Search for the cell housing the specified text and yield its [X, Y] center coordinate. 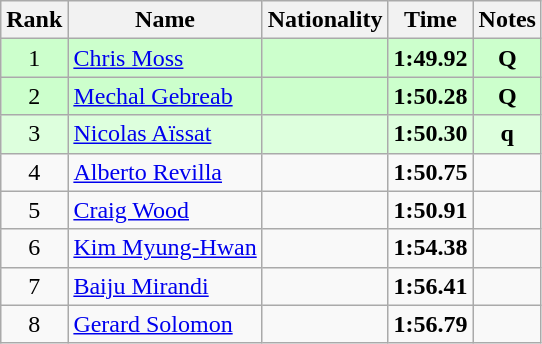
Alberto Revilla [165, 172]
1:50.28 [430, 96]
1:54.38 [430, 248]
1 [34, 58]
6 [34, 248]
4 [34, 172]
8 [34, 324]
2 [34, 96]
Chris Moss [165, 58]
Gerard Solomon [165, 324]
1:56.41 [430, 286]
5 [34, 210]
Notes [507, 20]
Craig Wood [165, 210]
7 [34, 286]
1:50.91 [430, 210]
Nationality [325, 20]
1:56.79 [430, 324]
1:49.92 [430, 58]
Name [165, 20]
1:50.75 [430, 172]
Time [430, 20]
Rank [34, 20]
Nicolas Aïssat [165, 134]
Kim Myung-Hwan [165, 248]
3 [34, 134]
Mechal Gebreab [165, 96]
q [507, 134]
1:50.30 [430, 134]
Baiju Mirandi [165, 286]
